Find where the given text appears and provide that cell's center as [X, Y] coordinate. 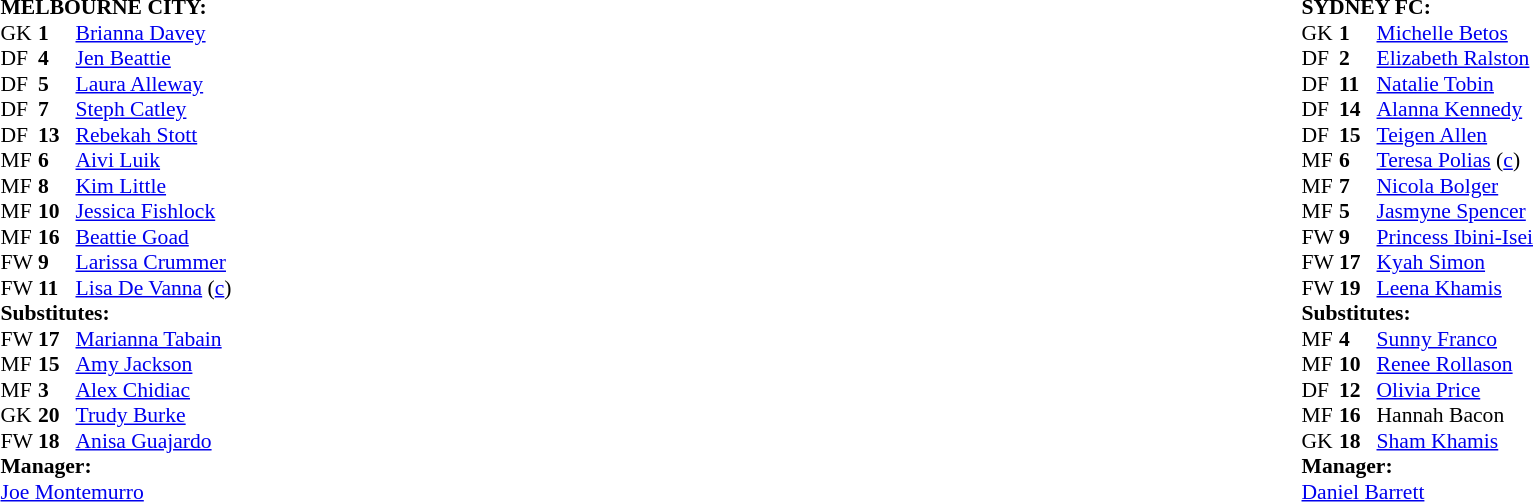
Jen Beattie [154, 59]
20 [57, 415]
Teresa Polias (c) [1455, 161]
Brianna Davey [154, 33]
Aivi Luik [154, 161]
Alex Chidiac [154, 390]
Renee Rollason [1455, 365]
Teigen Allen [1455, 135]
Olivia Price [1455, 390]
Natalie Tobin [1455, 84]
Hannah Bacon [1455, 415]
Sunny Franco [1455, 339]
2 [1358, 59]
Nicola Bolger [1455, 186]
Jessica Fishlock [154, 211]
Michelle Betos [1455, 33]
Larissa Crummer [154, 263]
Princess Ibini-Isei [1455, 237]
14 [1358, 109]
Marianna Tabain [154, 339]
Kyah Simon [1455, 263]
19 [1358, 288]
Kim Little [154, 186]
Sham Khamis [1455, 441]
Amy Jackson [154, 365]
Rebekah Stott [154, 135]
Laura Alleway [154, 84]
Lisa De Vanna (c) [154, 288]
Jasmyne Spencer [1455, 211]
Trudy Burke [154, 415]
Steph Catley [154, 109]
12 [1358, 390]
Elizabeth Ralston [1455, 59]
Leena Khamis [1455, 288]
Beattie Goad [154, 237]
13 [57, 135]
3 [57, 390]
Anisa Guajardo [154, 441]
Alanna Kennedy [1455, 109]
8 [57, 186]
